Locate the cell with the specified text and output its (X, Y) center coordinate. 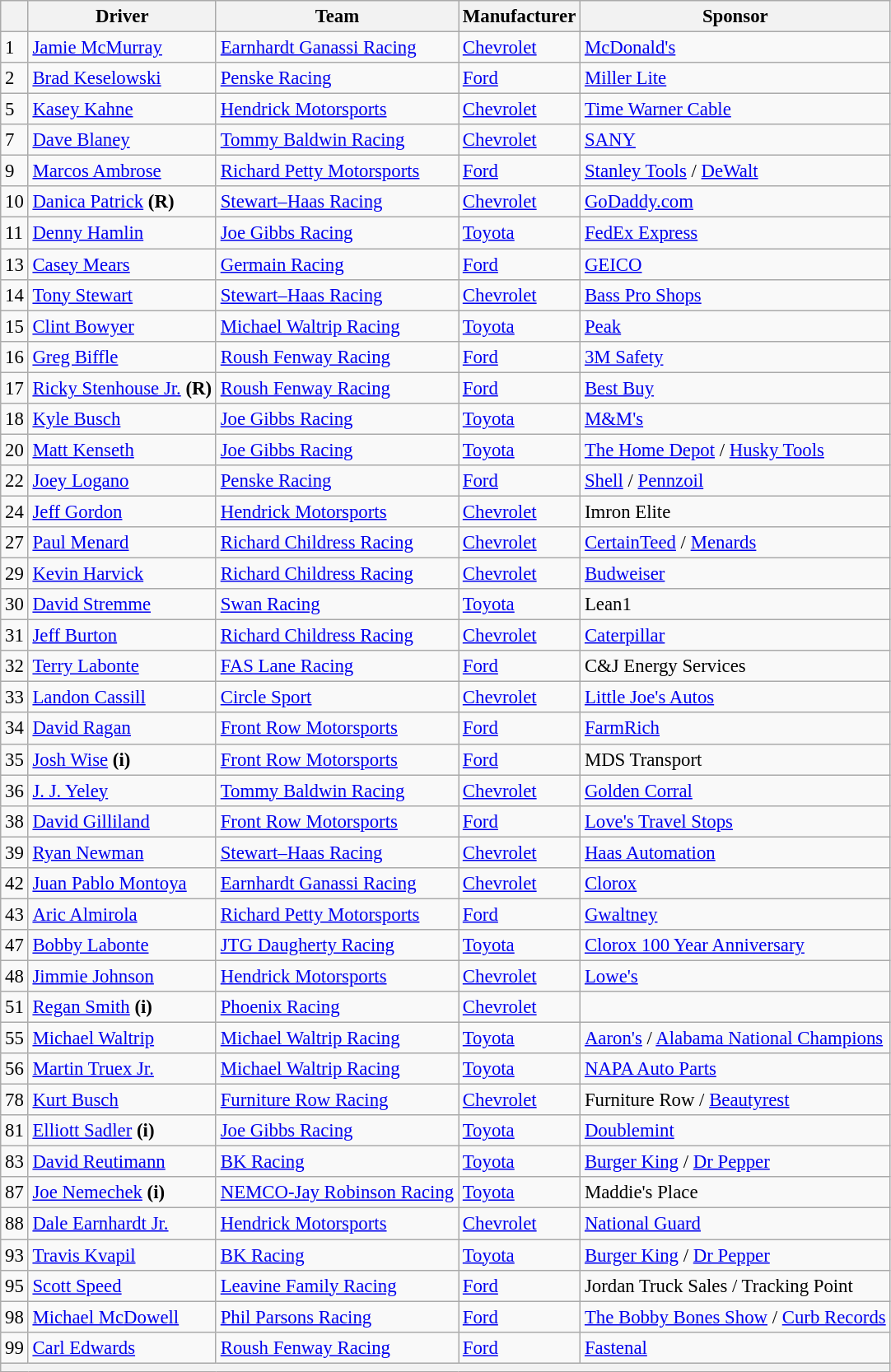
JTG Daugherty Racing (337, 945)
Dale Earnhardt Jr. (122, 1224)
Kevin Harvick (122, 574)
Clorox 100 Year Anniversary (735, 945)
17 (15, 388)
Matt Kenseth (122, 450)
55 (15, 1038)
Phil Parsons Racing (337, 1317)
Scott Speed (122, 1286)
1 (15, 48)
Phoenix Racing (337, 1007)
Joe Nemechek (i) (122, 1193)
88 (15, 1224)
51 (15, 1007)
Manufacturer (519, 16)
Elliott Sadler (i) (122, 1131)
Golden Corral (735, 791)
Kurt Busch (122, 1100)
13 (15, 264)
33 (15, 698)
83 (15, 1162)
Stanley Tools / DeWalt (735, 171)
SANY (735, 140)
David Stremme (122, 604)
Ricky Stenhouse Jr. (R) (122, 388)
Time Warner Cable (735, 110)
Caterpillar (735, 636)
38 (15, 821)
The Bobby Bones Show / Curb Records (735, 1317)
36 (15, 791)
Sponsor (735, 16)
Regan Smith (i) (122, 1007)
5 (15, 110)
Jimmie Johnson (122, 976)
CertainTeed / Menards (735, 543)
Carl Edwards (122, 1347)
Greg Biffle (122, 357)
Ryan Newman (122, 852)
15 (15, 326)
2 (15, 78)
Little Joe's Autos (735, 698)
Casey Mears (122, 264)
Jordan Truck Sales / Tracking Point (735, 1286)
14 (15, 295)
McDonald's (735, 48)
Landon Cassill (122, 698)
The Home Depot / Husky Tools (735, 450)
Peak (735, 326)
Team (337, 16)
FedEx Express (735, 233)
Denny Hamlin (122, 233)
Jeff Gordon (122, 511)
GoDaddy.com (735, 202)
29 (15, 574)
9 (15, 171)
27 (15, 543)
Driver (122, 16)
30 (15, 604)
7 (15, 140)
48 (15, 976)
Michael Waltrip (122, 1038)
56 (15, 1069)
98 (15, 1317)
Clint Bowyer (122, 326)
Gwaltney (735, 914)
Aric Almirola (122, 914)
FAS Lane Racing (337, 666)
GEICO (735, 264)
Aaron's / Alabama National Champions (735, 1038)
NAPA Auto Parts (735, 1069)
Joey Logano (122, 481)
Clorox (735, 884)
78 (15, 1100)
Terry Labonte (122, 666)
Imron Elite (735, 511)
Circle Sport (337, 698)
Danica Patrick (R) (122, 202)
C&J Energy Services (735, 666)
Dave Blaney (122, 140)
David Ragan (122, 729)
47 (15, 945)
Josh Wise (i) (122, 759)
NEMCO-Jay Robinson Racing (337, 1193)
Michael McDowell (122, 1317)
32 (15, 666)
11 (15, 233)
Furniture Row / Beautyrest (735, 1100)
David Gilliland (122, 821)
Shell / Pennzoil (735, 481)
35 (15, 759)
42 (15, 884)
Miller Lite (735, 78)
18 (15, 419)
Bass Pro Shops (735, 295)
Paul Menard (122, 543)
Germain Racing (337, 264)
Bobby Labonte (122, 945)
Kyle Busch (122, 419)
Lean1 (735, 604)
Jeff Burton (122, 636)
MDS Transport (735, 759)
Haas Automation (735, 852)
34 (15, 729)
24 (15, 511)
Doublemint (735, 1131)
Kasey Kahne (122, 110)
Furniture Row Racing (337, 1100)
99 (15, 1347)
16 (15, 357)
10 (15, 202)
93 (15, 1255)
39 (15, 852)
David Reutimann (122, 1162)
81 (15, 1131)
Swan Racing (337, 604)
Fastenal (735, 1347)
95 (15, 1286)
Martin Truex Jr. (122, 1069)
43 (15, 914)
Marcos Ambrose (122, 171)
22 (15, 481)
Juan Pablo Montoya (122, 884)
Lowe's (735, 976)
FarmRich (735, 729)
31 (15, 636)
3M Safety (735, 357)
Maddie's Place (735, 1193)
Tony Stewart (122, 295)
Love's Travel Stops (735, 821)
J. J. Yeley (122, 791)
Leavine Family Racing (337, 1286)
87 (15, 1193)
National Guard (735, 1224)
Travis Kvapil (122, 1255)
Budweiser (735, 574)
Jamie McMurray (122, 48)
Best Buy (735, 388)
M&M's (735, 419)
20 (15, 450)
Brad Keselowski (122, 78)
